Detect which cell encompasses the target text, then output its (X, Y) center coordinate. 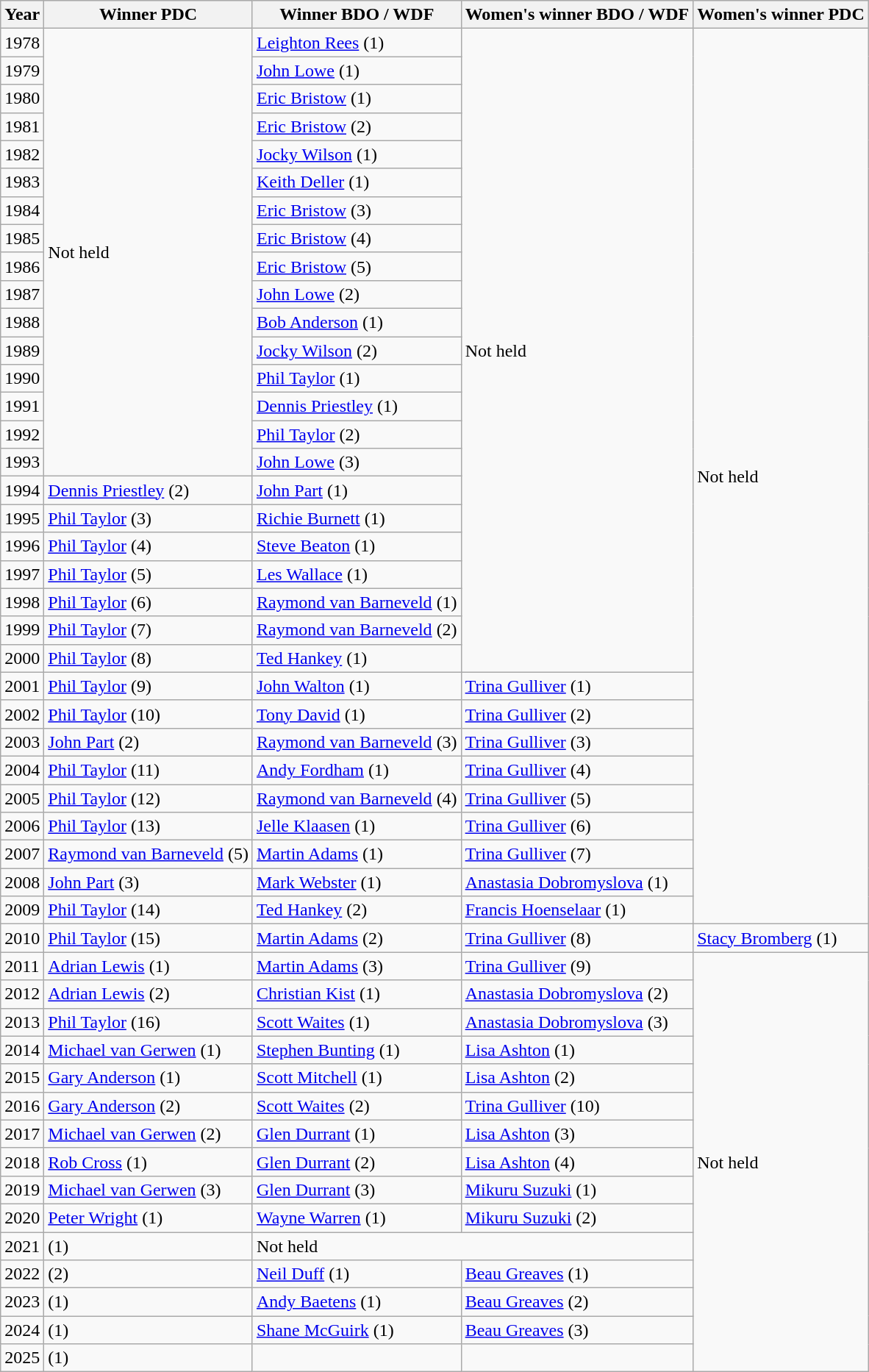
Raymond van Barneveld (3) (357, 742)
2013 (22, 1022)
1997 (22, 574)
Jocky Wilson (1) (357, 154)
Scott Waites (1) (357, 1022)
1978 (22, 43)
Glen Durrant (3) (357, 1190)
2005 (22, 798)
Glen Durrant (2) (357, 1162)
Scott Mitchell (1) (357, 1078)
2012 (22, 994)
Raymond van Barneveld (4) (357, 798)
Mikuru Suzuki (2) (577, 1218)
Phil Taylor (16) (149, 1022)
1987 (22, 294)
Eric Bristow (1) (357, 99)
2017 (22, 1134)
1980 (22, 99)
Trina Gulliver (8) (577, 938)
Anastasia Dobromyslova (1) (577, 882)
2019 (22, 1190)
2003 (22, 742)
Trina Gulliver (6) (577, 826)
1994 (22, 490)
Trina Gulliver (5) (577, 798)
2004 (22, 770)
Lisa Ashton (3) (577, 1134)
Winner PDC (149, 15)
2001 (22, 686)
2009 (22, 910)
John Lowe (1) (357, 71)
Women's winner PDC (781, 15)
Martin Adams (2) (357, 938)
2024 (22, 1330)
Raymond van Barneveld (1) (357, 602)
Eric Bristow (4) (357, 238)
Glen Durrant (1) (357, 1134)
John Part (3) (149, 882)
Beau Greaves (1) (577, 1274)
Phil Taylor (8) (149, 658)
Phil Taylor (11) (149, 770)
1985 (22, 238)
Raymond van Barneveld (2) (357, 630)
Phil Taylor (9) (149, 686)
Leighton Rees (1) (357, 43)
Christian Kist (1) (357, 994)
John Part (2) (149, 742)
1991 (22, 407)
Neil Duff (1) (357, 1274)
Ted Hankey (1) (357, 658)
1993 (22, 462)
2008 (22, 882)
1986 (22, 266)
Peter Wright (1) (149, 1218)
Women's winner BDO / WDF (577, 15)
1984 (22, 210)
Phil Taylor (15) (149, 938)
Gary Anderson (1) (149, 1078)
Year (22, 15)
2000 (22, 658)
Steve Beaton (1) (357, 546)
Adrian Lewis (1) (149, 966)
Trina Gulliver (3) (577, 742)
Keith Deller (1) (357, 182)
John Part (1) (357, 490)
1982 (22, 154)
Trina Gulliver (7) (577, 854)
Winner BDO / WDF (357, 15)
Trina Gulliver (10) (577, 1106)
2010 (22, 938)
1989 (22, 351)
2018 (22, 1162)
Anastasia Dobromyslova (2) (577, 994)
Trina Gulliver (2) (577, 714)
1981 (22, 126)
2025 (22, 1358)
Wayne Warren (1) (357, 1218)
Scott Waites (2) (357, 1106)
Phil Taylor (2) (357, 435)
Lisa Ashton (1) (577, 1050)
1990 (22, 379)
Anastasia Dobromyslova (3) (577, 1022)
2015 (22, 1078)
Phil Taylor (7) (149, 630)
Lisa Ashton (2) (577, 1078)
Mark Webster (1) (357, 882)
Trina Gulliver (9) (577, 966)
Phil Taylor (5) (149, 574)
Eric Bristow (2) (357, 126)
2014 (22, 1050)
Raymond van Barneveld (5) (149, 854)
2011 (22, 966)
Phil Taylor (12) (149, 798)
Shane McGuirk (1) (357, 1330)
2020 (22, 1218)
Beau Greaves (3) (577, 1330)
John Lowe (2) (357, 294)
Ted Hankey (2) (357, 910)
Gary Anderson (2) (149, 1106)
Dennis Priestley (2) (149, 490)
Michael van Gerwen (2) (149, 1134)
Stephen Bunting (1) (357, 1050)
Martin Adams (1) (357, 854)
1999 (22, 630)
2022 (22, 1274)
Michael van Gerwen (1) (149, 1050)
2007 (22, 854)
Phil Taylor (14) (149, 910)
Jelle Klaasen (1) (357, 826)
Martin Adams (3) (357, 966)
Andy Fordham (1) (357, 770)
Phil Taylor (6) (149, 602)
Trina Gulliver (4) (577, 770)
Adrian Lewis (2) (149, 994)
1992 (22, 435)
Phil Taylor (13) (149, 826)
Stacy Bromberg (1) (781, 938)
Phil Taylor (3) (149, 518)
Phil Taylor (1) (357, 379)
Dennis Priestley (1) (357, 407)
(2) (149, 1274)
1995 (22, 518)
1996 (22, 546)
Phil Taylor (4) (149, 546)
2023 (22, 1302)
Les Wallace (1) (357, 574)
1979 (22, 71)
2021 (22, 1246)
Mikuru Suzuki (1) (577, 1190)
Michael van Gerwen (3) (149, 1190)
2002 (22, 714)
Trina Gulliver (1) (577, 686)
Eric Bristow (5) (357, 266)
John Lowe (3) (357, 462)
Tony David (1) (357, 714)
Rob Cross (1) (149, 1162)
Phil Taylor (10) (149, 714)
Eric Bristow (3) (357, 210)
1998 (22, 602)
1983 (22, 182)
Richie Burnett (1) (357, 518)
Andy Baetens (1) (357, 1302)
Francis Hoenselaar (1) (577, 910)
2016 (22, 1106)
1988 (22, 322)
John Walton (1) (357, 686)
Lisa Ashton (4) (577, 1162)
Bob Anderson (1) (357, 322)
Jocky Wilson (2) (357, 351)
2006 (22, 826)
Beau Greaves (2) (577, 1302)
